For the text-containing cell, return its midpoint in [X, Y] coordinate format. 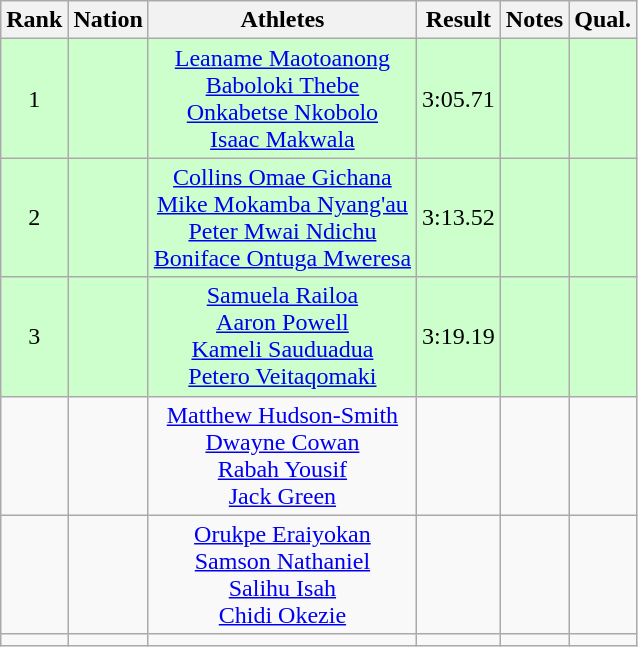
3 [34, 336]
Rank [34, 20]
Samuela RailoaAaron PowellKameli SauduaduaPetero Veitaqomaki [282, 336]
Notes [534, 20]
Result [459, 20]
Collins Omae GichanaMike Mokamba Nyang'auPeter Mwai NdichuBoniface Ontuga Mweresa [282, 218]
Orukpe EraiyokanSamson NathanielSalihu IsahChidi Okezie [282, 574]
3:19.19 [459, 336]
2 [34, 218]
Qual. [603, 20]
1 [34, 98]
Nation [108, 20]
3:05.71 [459, 98]
Athletes [282, 20]
3:13.52 [459, 218]
Matthew Hudson-SmithDwayne CowanRabah YousifJack Green [282, 456]
Leaname MaotoanongBaboloki ThebeOnkabetse NkoboloIsaac Makwala [282, 98]
